Extract the [x, y] coordinate from the center of the cell holding the provided text.  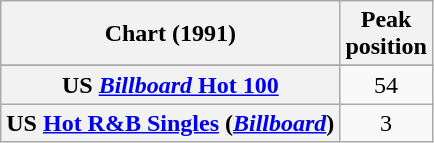
US Hot R&B Singles (Billboard) [170, 123]
US Billboard Hot 100 [170, 85]
3 [386, 123]
54 [386, 85]
Chart (1991) [170, 34]
Peakposition [386, 34]
